Identify which cell holds the provided text, then report its [x, y] central coordinate. 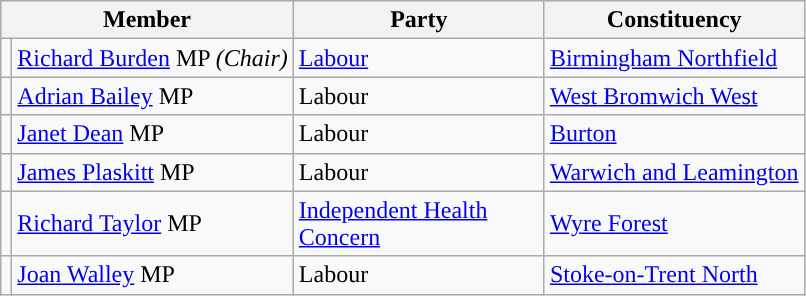
Independent Health Concern [418, 224]
Stoke-on-Trent North [674, 275]
Adrian Bailey MP [152, 96]
Richard Burden MP (Chair) [152, 58]
Warwich and Leamington [674, 172]
Joan Walley MP [152, 275]
Richard Taylor MP [152, 224]
Burton [674, 134]
Wyre Forest [674, 224]
West Bromwich West [674, 96]
Constituency [674, 20]
Janet Dean MP [152, 134]
James Plaskitt MP [152, 172]
Member [148, 20]
Birmingham Northfield [674, 58]
Party [418, 20]
